Detect which cell encompasses the target text, then output its (x, y) center coordinate. 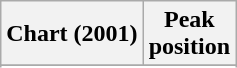
Chart (2001) (72, 34)
Peakposition (189, 34)
